Search for the cell housing the specified text and yield its (x, y) center coordinate. 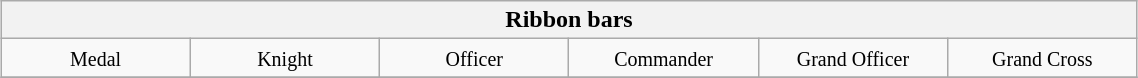
Knight (284, 58)
Medal (96, 58)
Grand Cross (1042, 58)
Grand Officer (852, 58)
Officer (474, 58)
Ribbon bars (569, 20)
Commander (664, 58)
